Extract the (X, Y) coordinate from the center of the cell holding the provided text.  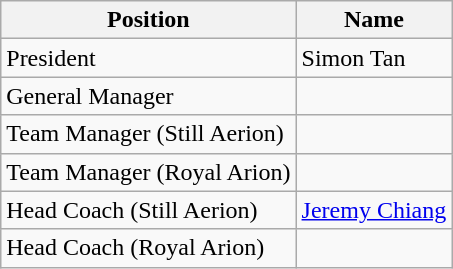
Team Manager (Still Aerion) (148, 134)
Jeremy Chiang (374, 210)
Head Coach (Still Aerion) (148, 210)
President (148, 58)
Simon Tan (374, 58)
Name (374, 20)
General Manager (148, 96)
Position (148, 20)
Head Coach (Royal Arion) (148, 248)
Team Manager (Royal Arion) (148, 172)
